Return [x, y] of the center of cell containing provided text 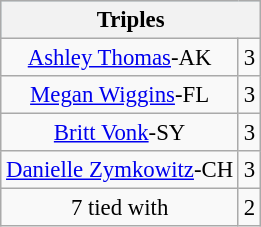
Britt Vonk-SY [120, 133]
2 [249, 208]
7 tied with [120, 208]
Megan Wiggins-FL [120, 95]
Triples [131, 20]
Danielle Zymkowitz-CH [120, 170]
Ashley Thomas-AK [120, 58]
